Scan for the cell matching the given text and deliver its (x, y) coordinate at center. 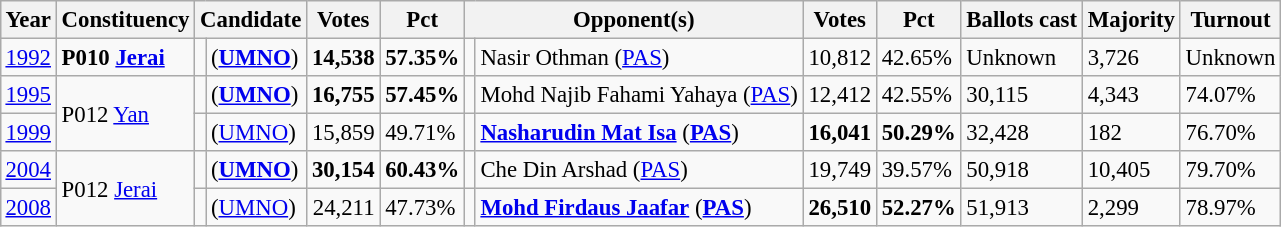
10,812 (840, 57)
42.65% (918, 57)
24,211 (344, 208)
Candidate (251, 20)
39.57% (918, 170)
14,538 (344, 57)
Majority (1131, 20)
78.97% (1230, 208)
47.73% (422, 208)
60.43% (422, 170)
30,115 (1022, 95)
2004 (28, 170)
57.45% (422, 95)
52.27% (918, 208)
16,755 (344, 95)
1999 (28, 133)
1995 (28, 95)
182 (1131, 133)
32,428 (1022, 133)
Constituency (125, 20)
15,859 (344, 133)
Opponent(s) (634, 20)
26,510 (840, 208)
Year (28, 20)
Ballots cast (1022, 20)
Nasharudin Mat Isa (PAS) (639, 133)
1992 (28, 57)
76.70% (1230, 133)
4,343 (1131, 95)
10,405 (1131, 170)
P012 Jerai (125, 188)
30,154 (344, 170)
42.55% (918, 95)
Mohd Najib Fahami Yahaya (PAS) (639, 95)
3,726 (1131, 57)
19,749 (840, 170)
50.29% (918, 133)
50,918 (1022, 170)
16,041 (840, 133)
51,913 (1022, 208)
2008 (28, 208)
74.07% (1230, 95)
P012 Yan (125, 114)
Nasir Othman (PAS) (639, 57)
P010 Jerai (125, 57)
Turnout (1230, 20)
Che Din Arshad (PAS) (639, 170)
12,412 (840, 95)
79.70% (1230, 170)
57.35% (422, 57)
2,299 (1131, 208)
49.71% (422, 133)
Mohd Firdaus Jaafar (PAS) (639, 208)
